Determine the [x, y] coordinate at the center of the cell enclosing the given text.  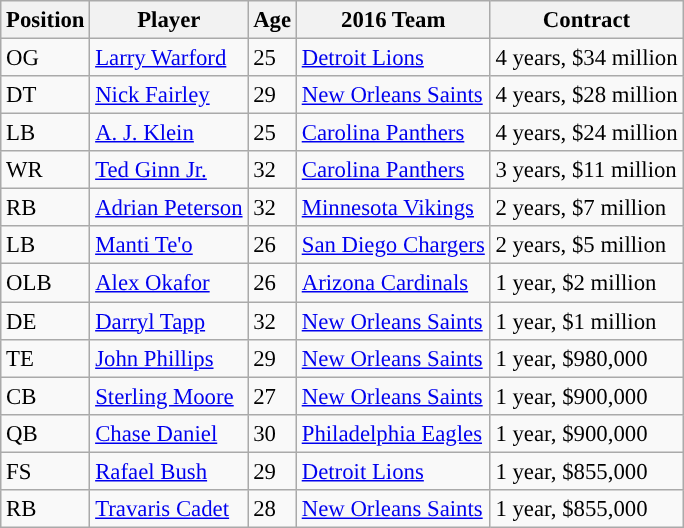
2 years, $7 million [586, 208]
Travaris Cadet [169, 509]
TE [46, 358]
OLB [46, 283]
3 years, $11 million [586, 170]
San Diego Chargers [393, 245]
Arizona Cardinals [393, 283]
Contract [586, 20]
Chase Daniel [169, 433]
Sterling Moore [169, 396]
OG [46, 58]
Alex Okafor [169, 283]
DE [46, 321]
QB [46, 433]
28 [272, 509]
1 year, $1 million [586, 321]
4 years, $28 million [586, 95]
DT [46, 95]
2016 Team [393, 20]
Position [46, 20]
27 [272, 396]
A. J. Klein [169, 133]
4 years, $24 million [586, 133]
Player [169, 20]
Nick Fairley [169, 95]
2 years, $5 million [586, 245]
Philadelphia Eagles [393, 433]
1 year, $980,000 [586, 358]
Manti Te'o [169, 245]
WR [46, 170]
1 year, $2 million [586, 283]
30 [272, 433]
FS [46, 471]
Adrian Peterson [169, 208]
4 years, $34 million [586, 58]
Minnesota Vikings [393, 208]
Ted Ginn Jr. [169, 170]
Darryl Tapp [169, 321]
Larry Warford [169, 58]
Rafael Bush [169, 471]
John Phillips [169, 358]
CB [46, 396]
Age [272, 20]
